Detect which cell encompasses the target text, then output its (X, Y) center coordinate. 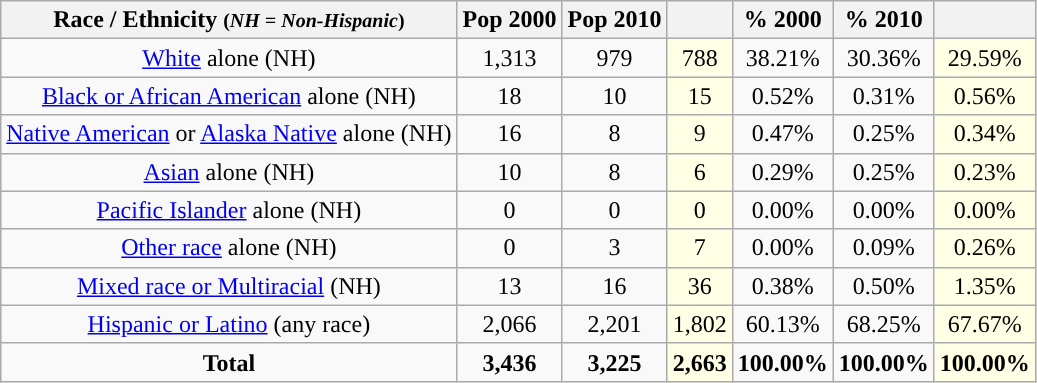
0.50% (884, 286)
60.13% (782, 324)
Other race alone (NH) (229, 248)
38.21% (782, 58)
1,313 (510, 58)
0.56% (984, 96)
7 (700, 248)
0.47% (782, 134)
Native American or Alaska Native alone (NH) (229, 134)
Pacific Islander alone (NH) (229, 210)
Race / Ethnicity (NH = Non-Hispanic) (229, 20)
White alone (NH) (229, 58)
Hispanic or Latino (any race) (229, 324)
0.31% (884, 96)
30.36% (884, 58)
3,436 (510, 362)
1.35% (984, 286)
0.23% (984, 172)
0.34% (984, 134)
2,663 (700, 362)
1,802 (700, 324)
0.26% (984, 248)
3 (614, 248)
979 (614, 58)
Pop 2000 (510, 20)
788 (700, 58)
0.52% (782, 96)
Asian alone (NH) (229, 172)
0.29% (782, 172)
36 (700, 286)
0.09% (884, 248)
15 (700, 96)
6 (700, 172)
Pop 2010 (614, 20)
3,225 (614, 362)
0.38% (782, 286)
% 2010 (884, 20)
2,201 (614, 324)
Black or African American alone (NH) (229, 96)
18 (510, 96)
13 (510, 286)
% 2000 (782, 20)
29.59% (984, 58)
67.67% (984, 324)
Total (229, 362)
Mixed race or Multiracial (NH) (229, 286)
2,066 (510, 324)
68.25% (884, 324)
9 (700, 134)
